Scan for the cell matching the given text and deliver its (X, Y) coordinate at center. 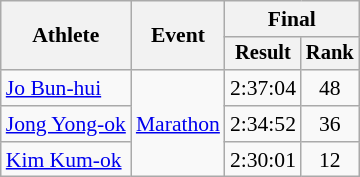
Result (263, 54)
2:37:04 (263, 88)
Jong Yong-ok (66, 124)
36 (330, 124)
48 (330, 88)
Marathon (178, 124)
Athlete (66, 36)
Jo Bun-hui (66, 88)
Rank (330, 54)
Event (178, 36)
Final (292, 19)
2:34:52 (263, 124)
